Determine the [X, Y] coordinate at the center of the cell enclosing the given text.  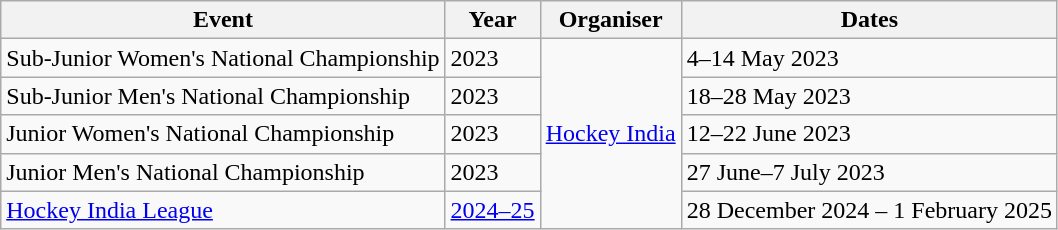
12–22 June 2023 [869, 134]
Event [223, 20]
4–14 May 2023 [869, 58]
Sub-Junior Women's National Championship [223, 58]
Dates [869, 20]
Junior Men's National Championship [223, 172]
Sub-Junior Men's National Championship [223, 96]
Junior Women's National Championship [223, 134]
27 June–7 July 2023 [869, 172]
Organiser [610, 20]
28 December 2024 – 1 February 2025 [869, 210]
Year [492, 20]
2024–25 [492, 210]
Hockey India [610, 134]
Hockey India League [223, 210]
18–28 May 2023 [869, 96]
